Scan for the cell matching the given text and deliver its (X, Y) coordinate at center. 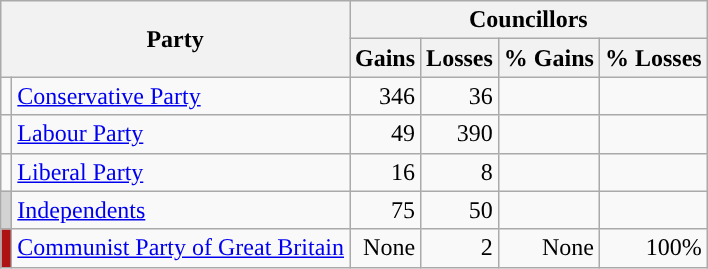
Losses (460, 58)
2 (460, 248)
Liberal Party (181, 172)
390 (460, 134)
Independents (181, 210)
100% (653, 248)
49 (386, 134)
75 (386, 210)
Gains (386, 58)
8 (460, 172)
50 (460, 210)
Councillors (529, 20)
Communist Party of Great Britain (181, 248)
346 (386, 96)
Labour Party (181, 134)
% Gains (548, 58)
16 (386, 172)
% Losses (653, 58)
Conservative Party (181, 96)
Party (176, 39)
36 (460, 96)
